Pinpoint the cell where the given text exists, returning its [x, y] midpoint coordinate. 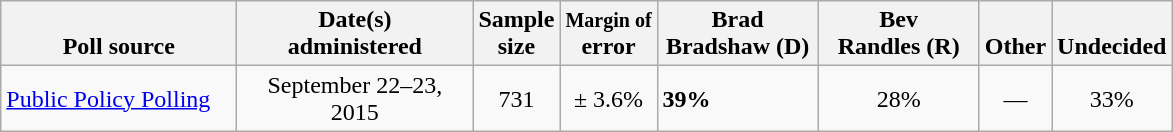
Date(s)administered [355, 34]
Undecided [1112, 34]
Poll source [119, 34]
33% [1112, 98]
— [1015, 98]
39% [738, 98]
28% [898, 98]
Margin oferror [608, 34]
Other [1015, 34]
731 [516, 98]
BradBradshaw (D) [738, 34]
September 22–23, 2015 [355, 98]
Public Policy Polling [119, 98]
Samplesize [516, 34]
BevRandles (R) [898, 34]
± 3.6% [608, 98]
